Search for the cell housing the specified text and yield its (x, y) center coordinate. 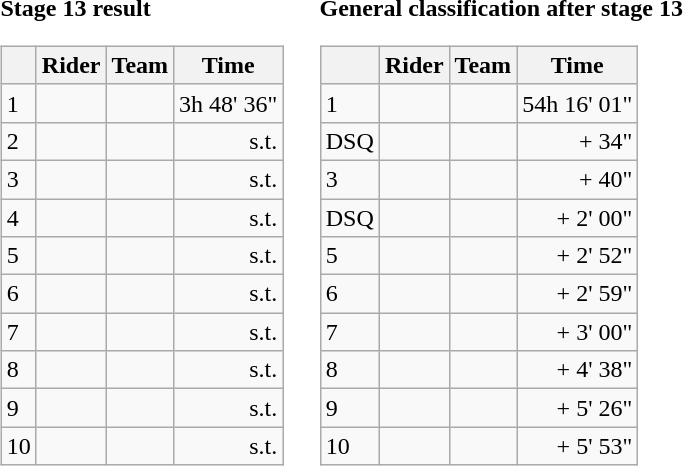
+ 4' 38" (578, 370)
4 (18, 217)
+ 34" (578, 141)
+ 2' 00" (578, 217)
+ 3' 00" (578, 332)
+ 5' 53" (578, 446)
3h 48' 36" (228, 103)
2 (18, 141)
+ 2' 52" (578, 256)
+ 2' 59" (578, 294)
+ 40" (578, 179)
54h 16' 01" (578, 103)
+ 5' 26" (578, 408)
